Return the (X, Y) coordinate for the center point of the cell that contains the specified text.  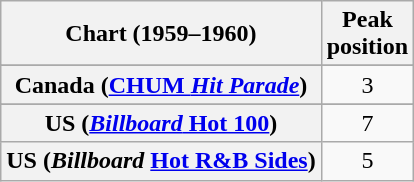
7 (367, 123)
Canada (CHUM Hit Parade) (161, 85)
Chart (1959–1960) (161, 34)
5 (367, 161)
US (Billboard Hot R&B Sides) (161, 161)
US (Billboard Hot 100) (161, 123)
3 (367, 85)
Peakposition (367, 34)
